Detect which cell encompasses the target text, then output its (x, y) center coordinate. 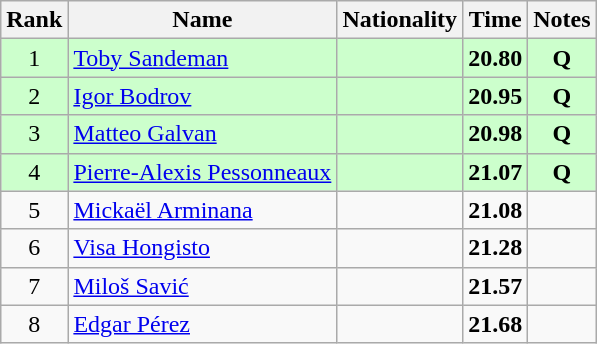
7 (34, 286)
Matteo Galvan (202, 134)
Rank (34, 20)
3 (34, 134)
Visa Hongisto (202, 248)
Mickaël Arminana (202, 210)
Edgar Pérez (202, 324)
Igor Bodrov (202, 96)
20.95 (496, 96)
Nationality (400, 20)
6 (34, 248)
5 (34, 210)
Time (496, 20)
8 (34, 324)
21.57 (496, 286)
4 (34, 172)
Miloš Savić (202, 286)
20.80 (496, 58)
21.07 (496, 172)
20.98 (496, 134)
Name (202, 20)
2 (34, 96)
21.68 (496, 324)
Toby Sandeman (202, 58)
21.28 (496, 248)
21.08 (496, 210)
Pierre-Alexis Pessonneaux (202, 172)
Notes (562, 20)
1 (34, 58)
